Find where the given text appears and provide that cell's center as (X, Y) coordinate. 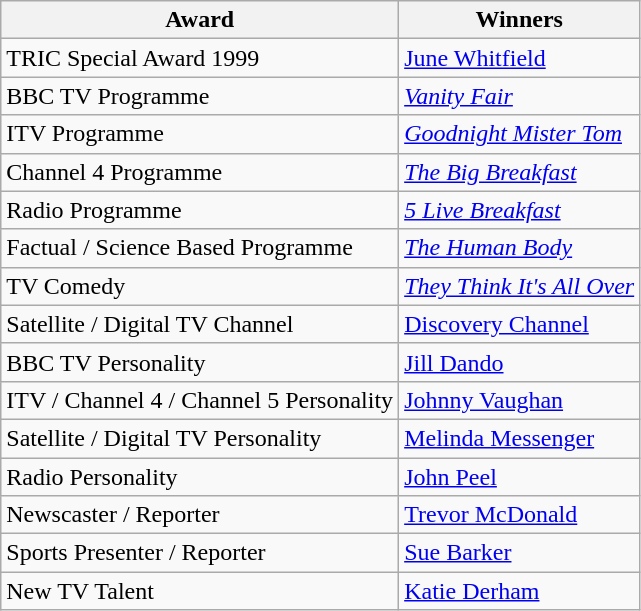
ITV Programme (200, 134)
Sports Presenter / Reporter (200, 553)
Winners (520, 20)
Radio Programme (200, 210)
They Think It's All Over (520, 286)
TV Comedy (200, 286)
Johnny Vaughan (520, 400)
Radio Personality (200, 477)
Newscaster / Reporter (200, 515)
John Peel (520, 477)
Award (200, 20)
BBC TV Programme (200, 96)
Katie Derham (520, 591)
June Whitfield (520, 58)
Trevor McDonald (520, 515)
New TV Talent (200, 591)
Satellite / Digital TV Channel (200, 324)
5 Live Breakfast (520, 210)
Jill Dando (520, 362)
Channel 4 Programme (200, 172)
Goodnight Mister Tom (520, 134)
The Human Body (520, 248)
Factual / Science Based Programme (200, 248)
Sue Barker (520, 553)
TRIC Special Award 1999 (200, 58)
ITV / Channel 4 / Channel 5 Personality (200, 400)
Vanity Fair (520, 96)
Satellite / Digital TV Personality (200, 438)
BBC TV Personality (200, 362)
Discovery Channel (520, 324)
Melinda Messenger (520, 438)
The Big Breakfast (520, 172)
